From the cell containing the given text, extract its center point as (x, y) coordinate. 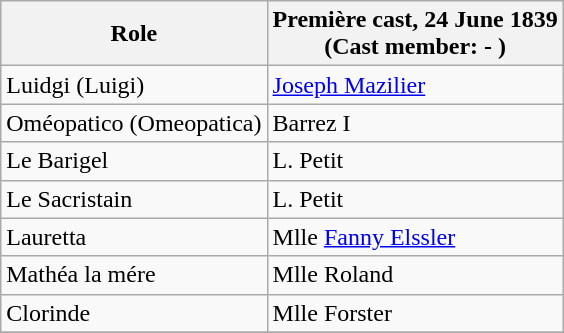
Luidgi (Luigi) (134, 85)
Lauretta (134, 237)
Joseph Mazilier (415, 85)
Mathéa la mére (134, 275)
Oméopatico (Omeopatica) (134, 123)
Mlle Forster (415, 313)
Clorinde (134, 313)
Role (134, 34)
Mlle Fanny Elssler (415, 237)
Mlle Roland (415, 275)
Le Barigel (134, 161)
Le Sacristain (134, 199)
Première cast, 24 June 1839(Cast member: - ) (415, 34)
Barrez I (415, 123)
